Pinpoint the cell where the given text exists, returning its (x, y) midpoint coordinate. 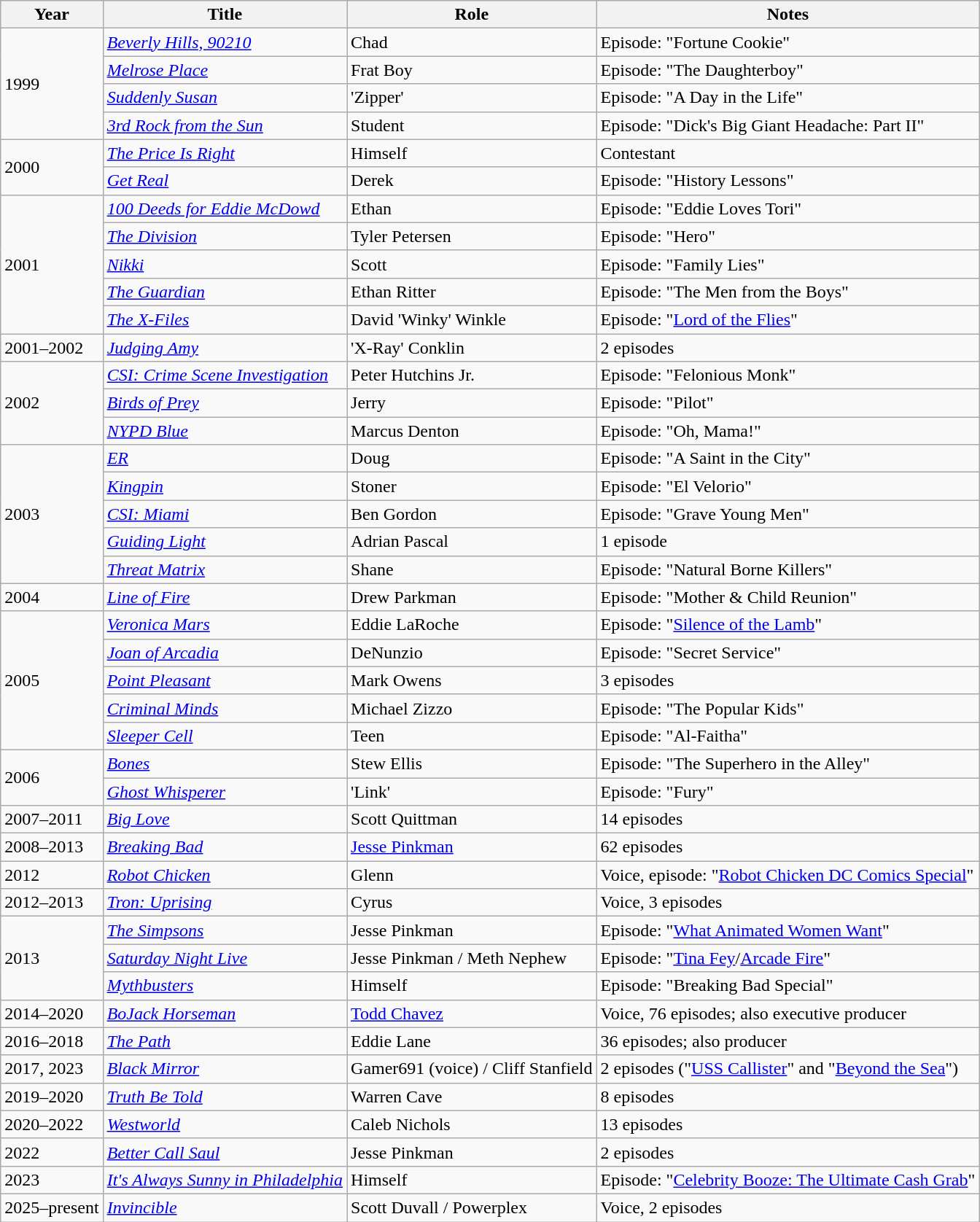
Get Real (225, 181)
Eddie LaRoche (472, 625)
Black Mirror (225, 1069)
Episode: "Breaking Bad Special" (787, 986)
Stoner (472, 486)
Todd Chavez (472, 1013)
Episode: "A Day in the Life" (787, 98)
Episode: "Al-Faitha" (787, 736)
Episode: "Dick's Big Giant Headache: Part II" (787, 125)
Better Call Saul (225, 1152)
2017, 2023 (52, 1069)
The Path (225, 1041)
Episode: "Pilot" (787, 403)
Episode: "Tina Fey/Arcade Fire" (787, 958)
Big Love (225, 820)
Ghost Whisperer (225, 791)
2012 (52, 875)
Gamer691 (voice) / Cliff Stanfield (472, 1069)
Episode: "El Velorio" (787, 486)
13 episodes (787, 1124)
Saturday Night Live (225, 958)
Episode: "Oh, Mama!" (787, 431)
2004 (52, 597)
Beverly Hills, 90210 (225, 42)
2019–2020 (52, 1097)
Scott Duvall / Powerplex (472, 1207)
Cyrus (472, 903)
2023 (52, 1180)
Veronica Mars (225, 625)
Episode: "What Animated Women Want" (787, 930)
3 episodes (787, 680)
Episode: "Lord of the Flies" (787, 319)
Episode: "Grave Young Men" (787, 514)
Voice, 76 episodes; also executive producer (787, 1013)
CSI: Crime Scene Investigation (225, 375)
2016–2018 (52, 1041)
2002 (52, 403)
Voice, 3 episodes (787, 903)
Joan of Arcadia (225, 653)
'Zipper' (472, 98)
2000 (52, 167)
8 episodes (787, 1097)
Chad (472, 42)
ER (225, 459)
2005 (52, 680)
Birds of Prey (225, 403)
Stew Ellis (472, 763)
Title (225, 15)
Frat Boy (472, 70)
Ethan (472, 209)
2012–2013 (52, 903)
2003 (52, 514)
Notes (787, 15)
It's Always Sunny in Philadelphia (225, 1180)
2022 (52, 1152)
Episode: "The Popular Kids" (787, 708)
Threat Matrix (225, 569)
Episode: "Fury" (787, 791)
Episode: "Silence of the Lamb" (787, 625)
Warren Cave (472, 1097)
Voice, episode: "Robot Chicken DC Comics Special" (787, 875)
DeNunzio (472, 653)
Truth Be Told (225, 1097)
2 episodes ("USS Callister" and "Beyond the Sea") (787, 1069)
Role (472, 15)
Jesse Pinkman / Meth Nephew (472, 958)
Voice, 2 episodes (787, 1207)
Kingpin (225, 486)
Guiding Light (225, 542)
Episode: "The Superhero in the Alley" (787, 763)
2014–2020 (52, 1013)
Jerry (472, 403)
14 episodes (787, 820)
BoJack Horseman (225, 1013)
2020–2022 (52, 1124)
2025–present (52, 1207)
The Division (225, 236)
'X-Ray' Conklin (472, 348)
Caleb Nichols (472, 1124)
Tyler Petersen (472, 236)
Student (472, 125)
Doug (472, 459)
2013 (52, 958)
Sleeper Cell (225, 736)
Episode: "Celebrity Booze: The Ultimate Cash Grab" (787, 1180)
2008–2013 (52, 847)
The Price Is Right (225, 153)
Episode: "Mother & Child Reunion" (787, 597)
Breaking Bad (225, 847)
Episode: "Felonious Monk" (787, 375)
100 Deeds for Eddie McDowd (225, 209)
The X-Files (225, 319)
Derek (472, 181)
Episode: "The Men from the Boys" (787, 292)
Peter Hutchins Jr. (472, 375)
Episode: "Hero" (787, 236)
Episode: "Secret Service" (787, 653)
2001–2002 (52, 348)
Episode: "Natural Borne Killers" (787, 569)
Glenn (472, 875)
Point Pleasant (225, 680)
Episode: "Fortune Cookie" (787, 42)
Judging Amy (225, 348)
Episode: "The Daughterboy" (787, 70)
Ethan Ritter (472, 292)
36 episodes; also producer (787, 1041)
Line of Fire (225, 597)
Tron: Uprising (225, 903)
Contestant (787, 153)
Westworld (225, 1124)
Invincible (225, 1207)
Mythbusters (225, 986)
Episode: "Eddie Loves Tori" (787, 209)
62 episodes (787, 847)
Ben Gordon (472, 514)
Marcus Denton (472, 431)
NYPD Blue (225, 431)
Episode: "History Lessons" (787, 181)
Scott Quittman (472, 820)
Bones (225, 763)
Drew Parkman (472, 597)
Suddenly Susan (225, 98)
2006 (52, 777)
2001 (52, 264)
Robot Chicken (225, 875)
Shane (472, 569)
CSI: Miami (225, 514)
Year (52, 15)
1999 (52, 84)
Adrian Pascal (472, 542)
Melrose Place (225, 70)
Teen (472, 736)
Scott (472, 264)
'Link' (472, 791)
1 episode (787, 542)
The Simpsons (225, 930)
3rd Rock from the Sun (225, 125)
The Guardian (225, 292)
Episode: "Family Lies" (787, 264)
Michael Zizzo (472, 708)
Episode: "A Saint in the City" (787, 459)
Nikki (225, 264)
Eddie Lane (472, 1041)
Criminal Minds (225, 708)
2007–2011 (52, 820)
Mark Owens (472, 680)
David 'Winky' Winkle (472, 319)
